Identify which cell holds the provided text, then report its [X, Y] central coordinate. 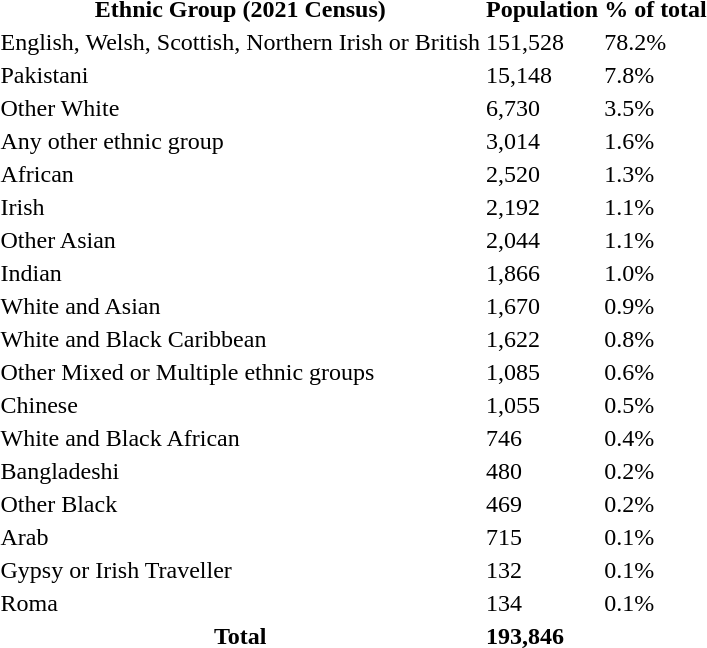
1,670 [542, 306]
1,866 [542, 273]
134 [542, 603]
6,730 [542, 108]
132 [542, 570]
746 [542, 438]
2,520 [542, 174]
1,622 [542, 339]
15,148 [542, 75]
1,055 [542, 405]
480 [542, 471]
469 [542, 504]
151,528 [542, 42]
2,192 [542, 207]
715 [542, 537]
1,085 [542, 372]
2,044 [542, 240]
3,014 [542, 141]
